Detect which cell encompasses the target text, then output its (X, Y) center coordinate. 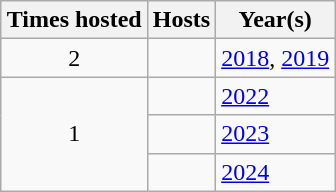
Times hosted (74, 20)
2023 (276, 134)
2024 (276, 172)
2 (74, 58)
Year(s) (276, 20)
2018, 2019 (276, 58)
Hosts (181, 20)
2022 (276, 96)
1 (74, 134)
